Detect which cell encompasses the target text, then output its [x, y] center coordinate. 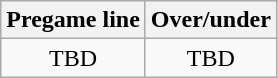
Over/under [210, 20]
Pregame line [74, 20]
